Determine the (x, y) coordinate at the center of the cell enclosing the given text.  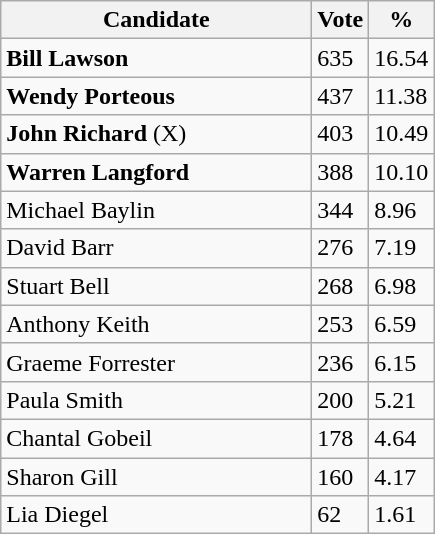
11.38 (402, 96)
4.17 (402, 477)
178 (340, 438)
7.19 (402, 248)
200 (340, 400)
John Richard (X) (156, 134)
Bill Lawson (156, 58)
5.21 (402, 400)
62 (340, 515)
253 (340, 324)
6.98 (402, 286)
David Barr (156, 248)
Lia Diegel (156, 515)
1.61 (402, 515)
8.96 (402, 210)
Graeme Forrester (156, 362)
Stuart Bell (156, 286)
Candidate (156, 20)
388 (340, 172)
Paula Smith (156, 400)
% (402, 20)
16.54 (402, 58)
635 (340, 58)
10.10 (402, 172)
Sharon Gill (156, 477)
Anthony Keith (156, 324)
Wendy Porteous (156, 96)
Warren Langford (156, 172)
403 (340, 134)
276 (340, 248)
236 (340, 362)
344 (340, 210)
Michael Baylin (156, 210)
Vote (340, 20)
268 (340, 286)
437 (340, 96)
160 (340, 477)
4.64 (402, 438)
10.49 (402, 134)
6.59 (402, 324)
6.15 (402, 362)
Chantal Gobeil (156, 438)
